Provide the (X, Y) coordinate of the cell's center where the given text is located.  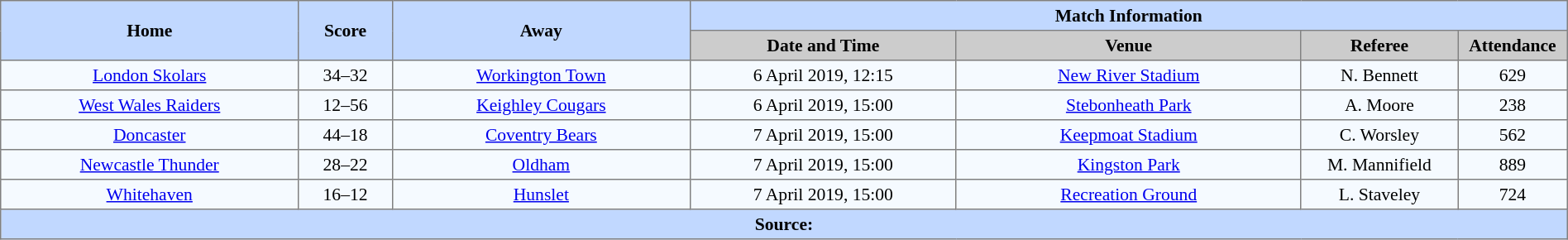
6 April 2019, 15:00 (823, 105)
889 (1513, 165)
Newcastle Thunder (150, 165)
Date and Time (823, 46)
238 (1513, 105)
Keepmoat Stadium (1128, 135)
A. Moore (1379, 105)
Oldham (541, 165)
C. Worsley (1379, 135)
London Skolars (150, 75)
Score (346, 31)
West Wales Raiders (150, 105)
562 (1513, 135)
Workington Town (541, 75)
Doncaster (150, 135)
Hunslet (541, 194)
12–56 (346, 105)
34–32 (346, 75)
Attendance (1513, 46)
Home (150, 31)
16–12 (346, 194)
New River Stadium (1128, 75)
Whitehaven (150, 194)
629 (1513, 75)
28–22 (346, 165)
L. Staveley (1379, 194)
N. Bennett (1379, 75)
Coventry Bears (541, 135)
Referee (1379, 46)
Recreation Ground (1128, 194)
Kingston Park (1128, 165)
Away (541, 31)
Keighley Cougars (541, 105)
Venue (1128, 46)
M. Mannifield (1379, 165)
Match Information (1128, 16)
Source: (784, 224)
Stebonheath Park (1128, 105)
44–18 (346, 135)
6 April 2019, 12:15 (823, 75)
724 (1513, 194)
